Find where the given text appears and provide that cell's center as [X, Y] coordinate. 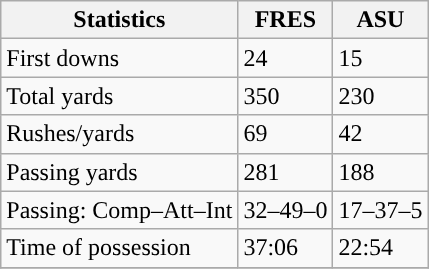
37:06 [286, 248]
First downs [120, 58]
Passing yards [120, 172]
188 [380, 172]
ASU [380, 20]
Time of possession [120, 248]
69 [286, 134]
Rushes/yards [120, 134]
32–49–0 [286, 210]
Passing: Comp–Att–Int [120, 210]
22:54 [380, 248]
15 [380, 58]
230 [380, 96]
350 [286, 96]
17–37–5 [380, 210]
Total yards [120, 96]
24 [286, 58]
281 [286, 172]
FRES [286, 20]
Statistics [120, 20]
42 [380, 134]
